Extract the (x, y) coordinate from the center of the cell holding the provided text.  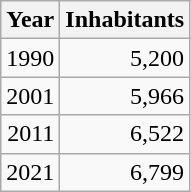
2001 (30, 96)
Year (30, 20)
6,522 (125, 134)
2021 (30, 172)
1990 (30, 58)
6,799 (125, 172)
5,966 (125, 96)
Inhabitants (125, 20)
5,200 (125, 58)
2011 (30, 134)
